Extract the [x, y] coordinate from the center of the cell holding the provided text.  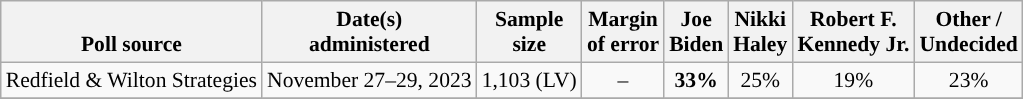
Other /Undecided [968, 32]
25% [760, 80]
Poll source [132, 32]
Redfield & Wilton Strategies [132, 80]
November 27–29, 2023 [370, 80]
Date(s)administered [370, 32]
Marginof error [623, 32]
Samplesize [530, 32]
23% [968, 80]
Robert F.Kennedy Jr. [853, 32]
JoeBiden [696, 32]
– [623, 80]
33% [696, 80]
NikkiHaley [760, 32]
19% [853, 80]
1,103 (LV) [530, 80]
